Capture the cell that displays the provided text and extract its (X, Y) central coordinate. 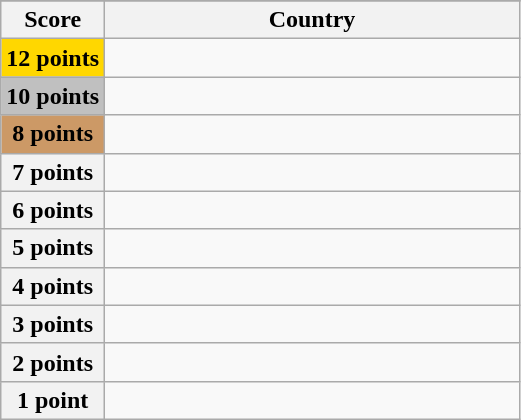
Country (312, 20)
6 points (53, 210)
7 points (53, 172)
Score (53, 20)
2 points (53, 362)
1 point (53, 400)
5 points (53, 248)
10 points (53, 96)
8 points (53, 134)
4 points (53, 286)
3 points (53, 324)
12 points (53, 58)
